Scan for the cell matching the given text and deliver its (X, Y) coordinate at center. 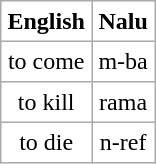
English (46, 21)
to die (46, 142)
n-ref (124, 142)
Nalu (124, 21)
to come (46, 61)
m-ba (124, 61)
rama (124, 102)
to kill (46, 102)
